Find where the given text appears and provide that cell's center as (X, Y) coordinate. 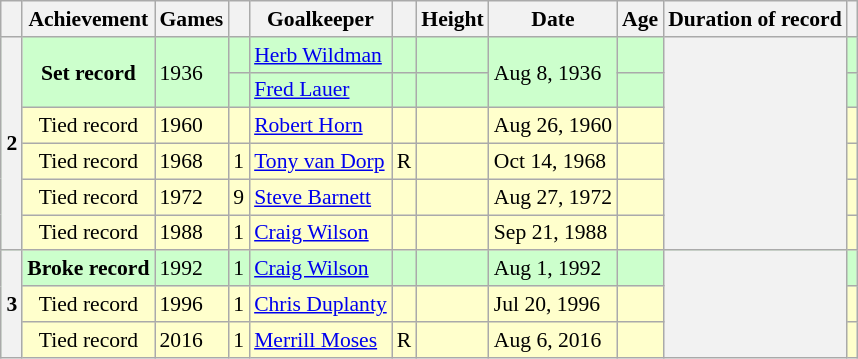
Merrill Moses (320, 340)
1992 (191, 269)
Games (191, 19)
Oct 14, 1968 (553, 162)
2016 (191, 340)
Set record (88, 72)
Aug 26, 1960 (553, 126)
Chris Duplanty (320, 304)
1960 (191, 126)
9 (238, 197)
Steve Barnett (320, 197)
Jul 20, 1996 (553, 304)
Aug 6, 2016 (553, 340)
Fred Lauer (320, 90)
Aug 1, 1992 (553, 269)
Duration of record (755, 19)
Age (640, 19)
Herb Wildman (320, 55)
Robert Horn (320, 126)
Aug 8, 1936 (553, 72)
Height (452, 19)
Broke record (88, 269)
Sep 21, 1988 (553, 233)
1968 (191, 162)
1936 (191, 72)
1988 (191, 233)
3 (12, 304)
2 (12, 144)
Goalkeeper (320, 19)
1972 (191, 197)
Aug 27, 1972 (553, 197)
1996 (191, 304)
Achievement (88, 19)
Tony van Dorp (320, 162)
Date (553, 19)
